Search for the cell housing the specified text and yield its (X, Y) center coordinate. 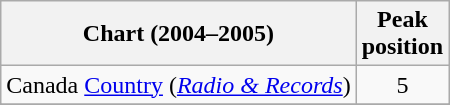
Canada Country (Radio & Records) (178, 85)
Peakposition (402, 34)
Chart (2004–2005) (178, 34)
5 (402, 85)
